Pinpoint the cell where the given text exists, returning its (X, Y) midpoint coordinate. 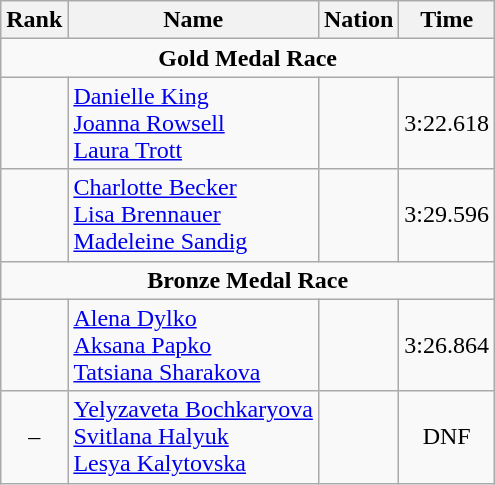
Alena DylkoAksana PapkoTatsiana Sharakova (194, 345)
Gold Medal Race (248, 58)
Time (447, 20)
Yelyzaveta BochkaryovaSvitlana HalyukLesya Kalytovska (194, 437)
Name (194, 20)
3:22.618 (447, 123)
3:29.596 (447, 215)
Rank (34, 20)
– (34, 437)
Bronze Medal Race (248, 280)
Danielle KingJoanna Rowsell Laura Trott (194, 123)
Charlotte BeckerLisa BrennauerMadeleine Sandig (194, 215)
Nation (358, 20)
DNF (447, 437)
3:26.864 (447, 345)
